Pinpoint the cell where the given text exists, returning its [x, y] midpoint coordinate. 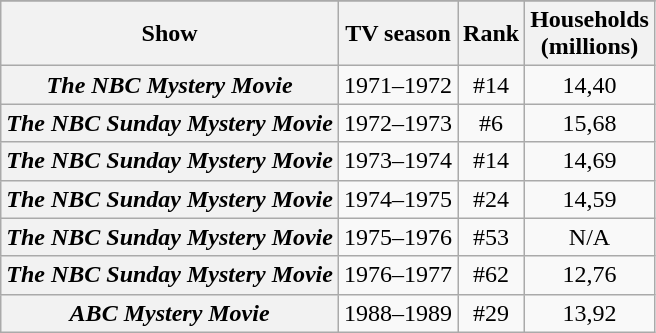
#62 [492, 275]
14,59 [590, 199]
14,69 [590, 161]
#6 [492, 123]
N/A [590, 237]
1971–1972 [398, 85]
#53 [492, 237]
1972–1973 [398, 123]
14,40 [590, 85]
1975–1976 [398, 237]
Show [170, 34]
ABC Mystery Movie [170, 313]
15,68 [590, 123]
Households(millions) [590, 34]
1976–1977 [398, 275]
1974–1975 [398, 199]
The NBC Mystery Movie [170, 85]
1988–1989 [398, 313]
Rank [492, 34]
#24 [492, 199]
13,92 [590, 313]
1973–1974 [398, 161]
12,76 [590, 275]
#29 [492, 313]
TV season [398, 34]
